Capture the cell that displays the provided text and extract its (X, Y) central coordinate. 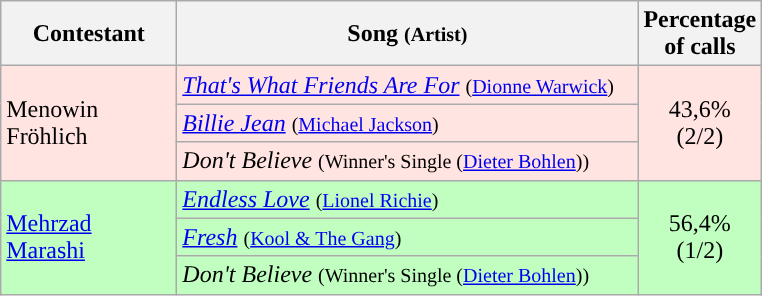
Fresh (Kool & The Gang) (408, 237)
Billie Jean (Michael Jackson) (408, 123)
Menowin Fröhlich (89, 123)
Mehrzad Marashi (89, 237)
Contestant (89, 34)
Song (Artist) (408, 34)
That's What Friends Are For (Dionne Warwick) (408, 85)
56,4% (1/2) (700, 237)
Endless Love (Lionel Richie) (408, 199)
Percentage of calls (700, 34)
43,6% (2/2) (700, 123)
